Output the (X, Y) coordinate of the center of the cell containing the given text.  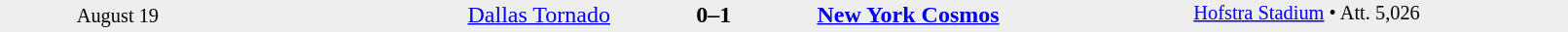
August 19 (118, 16)
Dallas Tornado (424, 15)
0–1 (712, 15)
New York Cosmos (1004, 15)
